Scan for the cell matching the given text and deliver its (X, Y) coordinate at center. 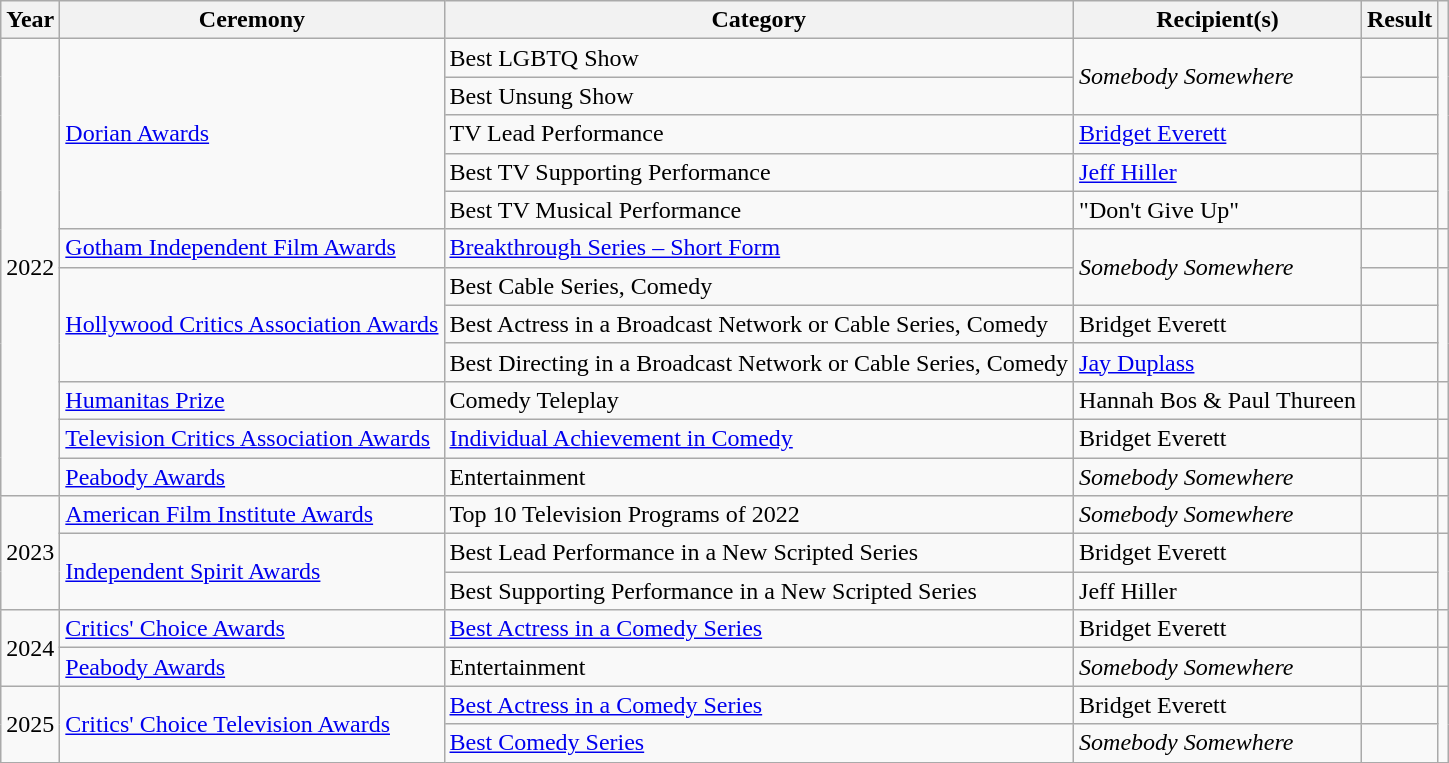
Best Cable Series, Comedy (759, 286)
Comedy Teleplay (759, 400)
Best Actress in a Broadcast Network or Cable Series, Comedy (759, 324)
Hannah Bos & Paul Thureen (1218, 400)
Result (1399, 20)
Jay Duplass (1218, 362)
2024 (30, 648)
2025 (30, 724)
2022 (30, 268)
Best TV Musical Performance (759, 210)
Best Unsung Show (759, 96)
Dorian Awards (252, 134)
American Film Institute Awards (252, 515)
Recipient(s) (1218, 20)
Ceremony (252, 20)
Hollywood Critics Association Awards (252, 324)
Year (30, 20)
Independent Spirit Awards (252, 572)
Critics' Choice Awards (252, 629)
Gotham Independent Film Awards (252, 248)
Humanitas Prize (252, 400)
Individual Achievement in Comedy (759, 438)
TV Lead Performance (759, 134)
Best Lead Performance in a New Scripted Series (759, 553)
Best Comedy Series (759, 743)
Best TV Supporting Performance (759, 172)
"Don't Give Up" (1218, 210)
Best LGBTQ Show (759, 58)
Breakthrough Series – Short Form (759, 248)
Television Critics Association Awards (252, 438)
Best Supporting Performance in a New Scripted Series (759, 591)
2023 (30, 553)
Top 10 Television Programs of 2022 (759, 515)
Best Directing in a Broadcast Network or Cable Series, Comedy (759, 362)
Critics' Choice Television Awards (252, 724)
Category (759, 20)
